Extract the [X, Y] coordinate from the center of the cell holding the provided text.  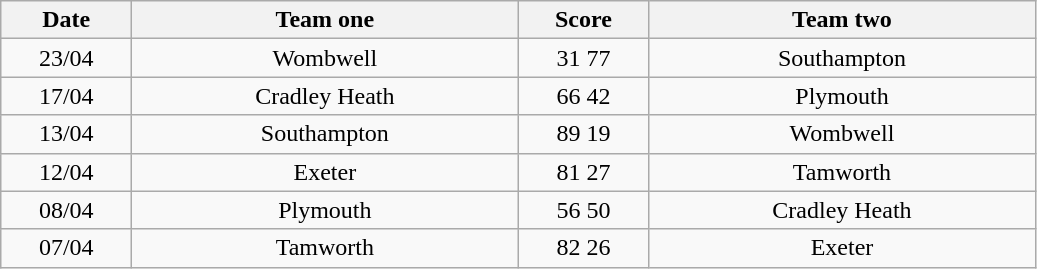
89 19 [584, 134]
56 50 [584, 210]
66 42 [584, 96]
17/04 [66, 96]
81 27 [584, 172]
08/04 [66, 210]
Score [584, 20]
Team one [325, 20]
Date [66, 20]
82 26 [584, 248]
31 77 [584, 58]
13/04 [66, 134]
Team two [842, 20]
23/04 [66, 58]
12/04 [66, 172]
07/04 [66, 248]
